Pinpoint the cell where the given text exists, returning its [X, Y] midpoint coordinate. 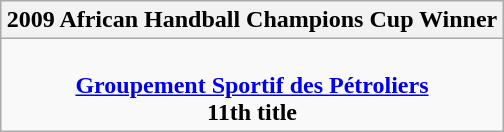
Groupement Sportif des Pétroliers11th title [252, 85]
2009 African Handball Champions Cup Winner [252, 20]
